Capture the cell that displays the provided text and extract its (X, Y) central coordinate. 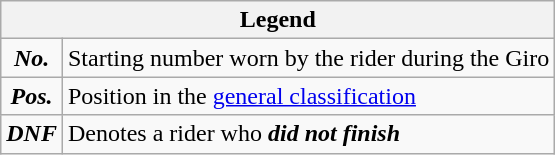
Pos. (32, 96)
No. (32, 58)
Position in the general classification (308, 96)
Legend (278, 20)
DNF (32, 134)
Denotes a rider who did not finish (308, 134)
Starting number worn by the rider during the Giro (308, 58)
